Identify which cell holds the provided text, then report its [X, Y] central coordinate. 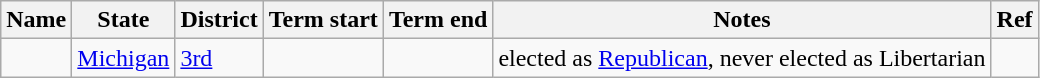
3rd [219, 58]
District [219, 20]
Ref [1014, 20]
Term start [323, 20]
Notes [742, 20]
Michigan [124, 58]
Term end [438, 20]
elected as Republican, never elected as Libertarian [742, 58]
Name [36, 20]
State [124, 20]
